Identify which cell holds the provided text, then report its [x, y] central coordinate. 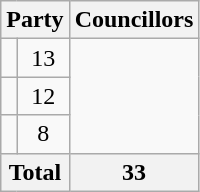
12 [43, 96]
8 [43, 134]
Councillors [134, 20]
Party [35, 20]
Total [35, 172]
33 [134, 172]
13 [43, 58]
